For the text-containing cell, return its midpoint in (X, Y) coordinate format. 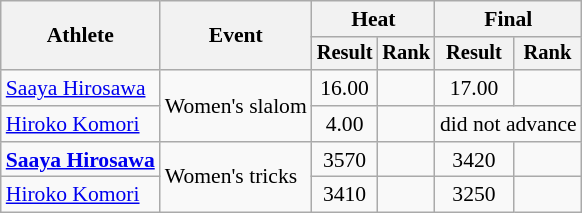
17.00 (474, 88)
3570 (345, 160)
Heat (374, 19)
16.00 (345, 88)
Event (236, 36)
Women's slalom (236, 106)
did not advance (508, 124)
Women's tricks (236, 178)
3250 (474, 195)
3420 (474, 160)
3410 (345, 195)
4.00 (345, 124)
Athlete (80, 36)
Final (508, 19)
